Search for the cell housing the specified text and yield its (X, Y) center coordinate. 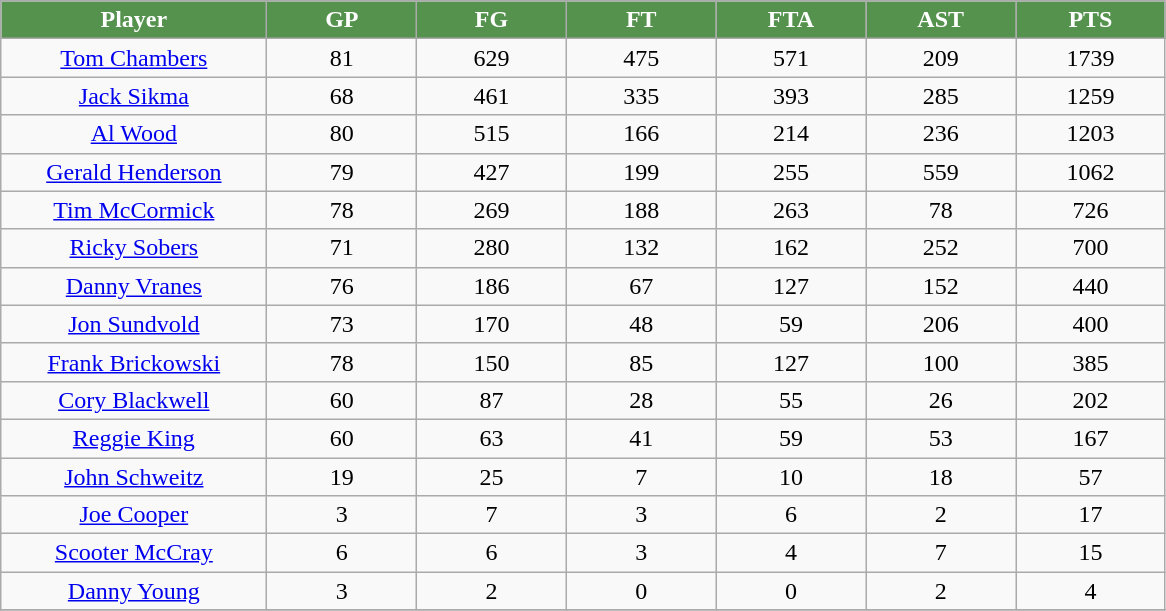
726 (1091, 210)
15 (1091, 553)
55 (791, 400)
280 (492, 248)
170 (492, 324)
629 (492, 58)
81 (342, 58)
48 (641, 324)
162 (791, 248)
Gerald Henderson (134, 172)
FTA (791, 20)
Frank Brickowski (134, 362)
Tim McCormick (134, 210)
FG (492, 20)
335 (641, 96)
236 (941, 134)
68 (342, 96)
440 (1091, 286)
28 (641, 400)
427 (492, 172)
41 (641, 438)
152 (941, 286)
71 (342, 248)
PTS (1091, 20)
100 (941, 362)
475 (641, 58)
19 (342, 477)
Reggie King (134, 438)
255 (791, 172)
25 (492, 477)
63 (492, 438)
206 (941, 324)
571 (791, 58)
85 (641, 362)
559 (941, 172)
199 (641, 172)
269 (492, 210)
Scooter McCray (134, 553)
Danny Young (134, 591)
700 (1091, 248)
385 (1091, 362)
FT (641, 20)
53 (941, 438)
166 (641, 134)
263 (791, 210)
Ricky Sobers (134, 248)
Jon Sundvold (134, 324)
252 (941, 248)
132 (641, 248)
Player (134, 20)
John Schweitz (134, 477)
209 (941, 58)
26 (941, 400)
400 (1091, 324)
202 (1091, 400)
17 (1091, 515)
AST (941, 20)
Tom Chambers (134, 58)
285 (941, 96)
Danny Vranes (134, 286)
393 (791, 96)
GP (342, 20)
1203 (1091, 134)
461 (492, 96)
67 (641, 286)
73 (342, 324)
Cory Blackwell (134, 400)
1062 (1091, 172)
Al Wood (134, 134)
Jack Sikma (134, 96)
167 (1091, 438)
87 (492, 400)
214 (791, 134)
188 (641, 210)
1739 (1091, 58)
Joe Cooper (134, 515)
10 (791, 477)
57 (1091, 477)
79 (342, 172)
150 (492, 362)
186 (492, 286)
515 (492, 134)
1259 (1091, 96)
18 (941, 477)
80 (342, 134)
76 (342, 286)
